Pinpoint the cell where the given text exists, returning its (x, y) midpoint coordinate. 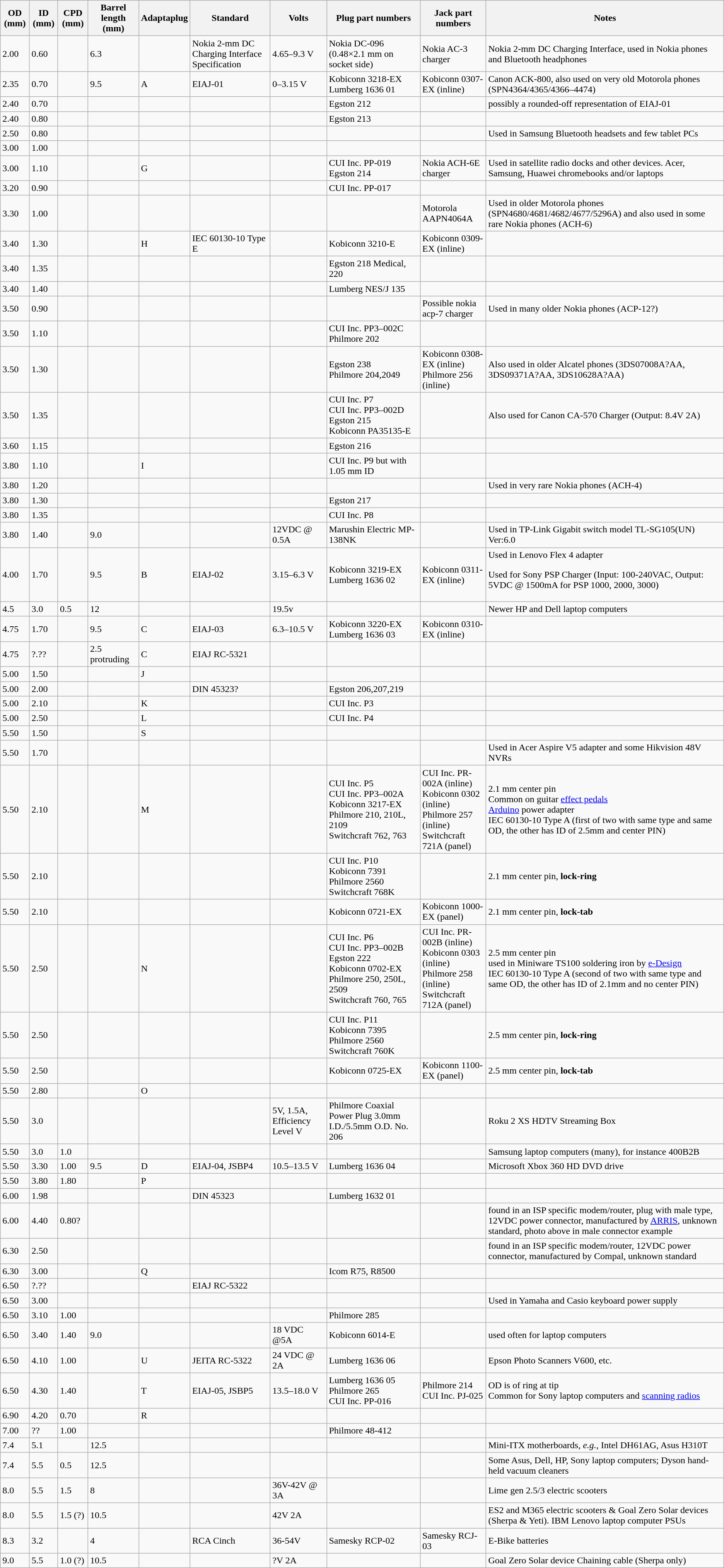
Used in Samsung Bluetooth headsets and few tablet PCs (605, 133)
Plug part numbers (374, 18)
possibly a rounded-off representation of EIAJ-01 (605, 104)
Used in Acer Aspire V5 adapter and some Hikvision 48V NVRs (605, 753)
O (164, 1091)
Also used in older Alcatel phones (3DS07008A?AA, 3DS09371A?AA, 3DS10628A?AA) (605, 370)
4.65–9.3 V (299, 54)
S (164, 733)
Newer HP and Dell laptop computers (605, 609)
CUI Inc. P9 but with 1.05 mm ID (374, 465)
I (164, 465)
1.80 (73, 1181)
1.15 (43, 446)
Also used for Canon CA-570 Charger (Output: 8.4V 2A) (605, 415)
EIAJ RC-5322 (230, 1286)
Egston 216 (374, 446)
Kobiconn 0310-EX (inline) (453, 629)
7.00 (15, 1430)
42V 2A (299, 1515)
1.0 (?) (73, 1561)
4.40 (43, 1221)
Epson Photo Scanners V600, etc. (605, 1360)
Jack part numbers (453, 18)
EIAJ-02 (230, 574)
6.3 (113, 54)
Nokia DC-096(0.48×2.1 mm on socket side) (374, 54)
Used in Yamaha and Casio keyboard power supply (605, 1300)
4.10 (43, 1360)
Q (164, 1271)
R (164, 1416)
Egston 206,207,219 (374, 689)
10.5–13.5 V (299, 1166)
EIAJ RC-5321 (230, 654)
Kobiconn 0309-EX (inline) (453, 244)
K (164, 704)
CUI Inc. P4 (374, 718)
Kobiconn 6014-E (374, 1335)
DIN 45323? (230, 689)
H (164, 244)
J (164, 674)
36V-42V @ 3A (299, 1490)
5V, 1.5A, Efficiency Level V (299, 1121)
Lime gen 2.5/3 electric scooters (605, 1490)
P (164, 1181)
0.60 (43, 54)
Used in satellite radio docks and other devices. Acer, Samsung, Huawei chromebooks and/or laptops (605, 168)
CUI Inc. P5CUI Inc. PP3–002AKobiconn 3217-EXPhilmore 210, 210L, 2109Switchcraft 762, 763 (374, 810)
24 VDC @ 2A (299, 1360)
1.5 (73, 1490)
CUI Inc. PP-017 (374, 188)
Samesky RCJ-03 (453, 1540)
0–3.15 V (299, 84)
Used in very rare Nokia phones (ACH-4) (605, 486)
18 VDC @5A (299, 1335)
1.0 (73, 1151)
1.5 (?) (73, 1515)
Microsoft Xbox 360 HD DVD drive (605, 1166)
OD is of ring at tipCommon for Sony laptop computers and scanning radios (605, 1391)
Notes (605, 18)
4.20 (43, 1416)
Lumberg 1636 06 (374, 1360)
Standard (230, 18)
G (164, 168)
ID (mm) (43, 18)
B (164, 574)
8 (113, 1490)
Philmore 285 (374, 1315)
Kobiconn 3218-EXLumberg 1636 01 (374, 84)
EIAJ-03 (230, 629)
CUI Inc. P3 (374, 704)
Egston 218 Medical, 220 (374, 268)
Goal Zero Solar device Chaining cable (Sherpa only) (605, 1561)
3.15–6.3 V (299, 574)
1.98 (43, 1196)
Nokia ACH-6E charger (453, 168)
Nokia AC-3 charger (453, 54)
4.5 (15, 609)
Mini-ITX motherboards, e.g., Intel DH61AG, Asus H310T (605, 1445)
M (164, 810)
EIAJ-01 (230, 84)
3.20 (15, 188)
Marushin Electric MP-138NK (374, 535)
Philmore 214CUI Inc. PJ-025 (453, 1391)
6.3–10.5 V (299, 629)
Kobiconn 1100-EX (panel) (453, 1071)
Nokia 2-mm DC Charging Interface Specification (230, 54)
Philmore Coaxial Power Plug 3.0mm I.D./5.5mm O.D. No. 206 (374, 1121)
2.80 (43, 1091)
L (164, 718)
Roku 2 XS HDTV Streaming Box (605, 1121)
Barrel length (mm) (113, 18)
CUI Inc. P7CUI Inc. PP3–002DEgston 215Kobiconn PA35135-E (374, 415)
OD (mm) (15, 18)
N (164, 968)
Lumberg 1636 04 (374, 1166)
Samesky RCP-02 (374, 1540)
CUI Inc. P6CUI Inc. PP3–002BEgston 222Kobiconn 0702-EXPhilmore 250, 250L, 2509Switchcraft 760, 765 (374, 968)
Kobiconn 3220-EXLumberg 1636 03 (374, 629)
DIN 45323 (230, 1196)
A (164, 84)
CUI Inc. PP3–002CPhilmore 202 (374, 334)
2.35 (15, 84)
CPD (mm) (73, 18)
IEC 60130-10 Type E (230, 244)
CUI Inc. PP-019Egston 214 (374, 168)
4.30 (43, 1391)
Kobiconn 0721-EX (374, 912)
5.1 (43, 1445)
Kobiconn 3219-EXLumberg 1636 02 (374, 574)
2.5 mm center pin, lock-ring (605, 1035)
2.5 mm center pin, lock-tab (605, 1071)
Egston 238Philmore 204,2049 (374, 370)
Kobiconn 0308-EX (inline)Philmore 256 (inline) (453, 370)
12 (113, 609)
Adaptaplug (164, 18)
Lumberg NES/J 135 (374, 289)
Used in Lenovo Flex 4 adapterUsed for Sony PSP Charger (Input: 100-240VAC, Output: 5VDC @ 1500mA for PSP 1000, 2000, 3000) (605, 574)
12VDC @ 0.5A (299, 535)
Kobiconn 0311-EX (inline) (453, 574)
CUI Inc. PR-002B (inline)Kobiconn 0303 (inline)Philmore 258 (inline)Switchcraft 712A (panel) (453, 968)
Samsung laptop computers (many), for instance 400B2B (605, 1151)
8.3 (15, 1540)
EIAJ-05, JSBP5 (230, 1391)
found in an ISP specific modem/router, 12VDC power connector, manufactured by Compal, unknown standard (605, 1251)
CUI Inc. P8 (374, 515)
CUI Inc. PR-002A (inline)Kobiconn 0302 (inline)Philmore 257 (inline)Switchcraft 721A (panel) (453, 810)
3.2 (43, 1540)
D (164, 1166)
Icom R75, R8500 (374, 1271)
36-54V (299, 1540)
Nokia 2-mm DC Charging Interface, used in Nokia phones and Bluetooth headphones (605, 54)
Kobiconn 0307-EX (inline) (453, 84)
Lumberg 1636 05Philmore 265CUI Inc. PP-016 (374, 1391)
EIAJ-04, JSBP4 (230, 1166)
CUI Inc. P11Kobiconn 7395Philmore 2560Switchcraft 760K (374, 1035)
Used in older Motorola phones (SPN4680/4681/4682/4677/5296A) and also used in some rare Nokia phones (ACH-6) (605, 213)
ES2 and M365 electric scooters & Goal Zero Solar devices (Sherpa & Yeti). IBM Lenovo laptop computer PSUs (605, 1515)
3.60 (15, 446)
Kobiconn 0725-EX (374, 1071)
Possible nokia acp-7 charger (453, 308)
RCA Cinch (230, 1540)
Kobiconn 1000-EX (panel) (453, 912)
Volts (299, 18)
used often for laptop computers (605, 1335)
T (164, 1391)
4.00 (15, 574)
Used in many older Nokia phones (ACP-12?) (605, 308)
Egston 217 (374, 500)
2.5 protruding (113, 654)
4 (113, 1540)
2.1 mm center pin, lock-ring (605, 876)
Egston 212 (374, 104)
Kobiconn 3210-E (374, 244)
Some Asus, Dell, HP, Sony laptop computers; Dyson hand-held vacuum cleaners (605, 1465)
6.90 (15, 1416)
E-Bike batteries (605, 1540)
19.5v (299, 609)
U (164, 1360)
13.5–18.0 V (299, 1391)
Philmore 48-412 (374, 1430)
3.10 (43, 1315)
2.1 mm center pin, lock-tab (605, 912)
Canon ACK-800, also used on very old Motorola phones (SPN4364/4365/4366–4474) (605, 84)
Motorola AAPN4064A (453, 213)
Lumberg 1632 01 (374, 1196)
0.80? (73, 1221)
?V 2A (299, 1561)
1.20 (43, 486)
Used in TP-Link Gigabit switch model TL-SG105(UN) Ver:6.0 (605, 535)
Egston 213 (374, 119)
?? (43, 1430)
CUI Inc. P10Kobiconn 7391Philmore 2560Switchcraft 768K (374, 876)
JEITA RC-5322 (230, 1360)
